Search for the cell housing the specified text and yield its (X, Y) center coordinate. 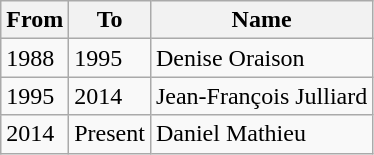
Denise Oraison (261, 58)
To (110, 20)
Jean-François Julliard (261, 96)
Name (261, 20)
Daniel Mathieu (261, 134)
1988 (35, 58)
From (35, 20)
Present (110, 134)
